From the cell containing the given text, extract its center point as (x, y) coordinate. 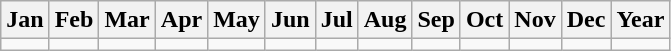
Nov (535, 20)
Jul (336, 20)
Jan (25, 20)
Mar (127, 20)
Year (640, 20)
Aug (385, 20)
Oct (484, 20)
May (237, 20)
Feb (74, 20)
Dec (586, 20)
Apr (181, 20)
Sep (436, 20)
Jun (290, 20)
